Output the (x, y) coordinate of the center of the cell containing the given text.  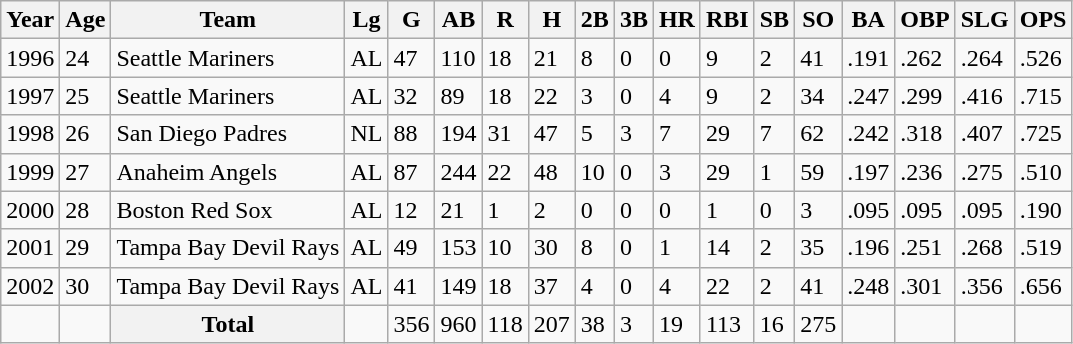
2B (594, 20)
110 (458, 58)
BA (868, 20)
.725 (1043, 134)
88 (412, 134)
87 (412, 172)
.356 (984, 286)
H (552, 20)
.251 (925, 248)
.191 (868, 58)
.301 (925, 286)
.264 (984, 58)
HR (676, 20)
35 (818, 248)
1996 (30, 58)
Boston Red Sox (228, 210)
1998 (30, 134)
AB (458, 20)
Total (228, 324)
1997 (30, 96)
.197 (868, 172)
.715 (1043, 96)
.236 (925, 172)
153 (458, 248)
.299 (925, 96)
.275 (984, 172)
26 (86, 134)
2001 (30, 248)
.656 (1043, 286)
25 (86, 96)
28 (86, 210)
34 (818, 96)
14 (727, 248)
49 (412, 248)
12 (412, 210)
275 (818, 324)
37 (552, 286)
G (412, 20)
2002 (30, 286)
59 (818, 172)
RBI (727, 20)
OPS (1043, 20)
SLG (984, 20)
Age (86, 20)
OBP (925, 20)
244 (458, 172)
.407 (984, 134)
19 (676, 324)
31 (505, 134)
38 (594, 324)
194 (458, 134)
1999 (30, 172)
.416 (984, 96)
.510 (1043, 172)
.519 (1043, 248)
89 (458, 96)
32 (412, 96)
SO (818, 20)
.242 (868, 134)
Anaheim Angels (228, 172)
27 (86, 172)
118 (505, 324)
Year (30, 20)
.262 (925, 58)
.248 (868, 286)
16 (774, 324)
.526 (1043, 58)
.247 (868, 96)
Team (228, 20)
48 (552, 172)
SB (774, 20)
5 (594, 134)
Lg (366, 20)
.318 (925, 134)
R (505, 20)
San Diego Padres (228, 134)
356 (412, 324)
62 (818, 134)
NL (366, 134)
3B (634, 20)
.196 (868, 248)
.190 (1043, 210)
207 (552, 324)
113 (727, 324)
2000 (30, 210)
149 (458, 286)
960 (458, 324)
.268 (984, 248)
24 (86, 58)
